Return [X, Y] of the center of cell containing provided text 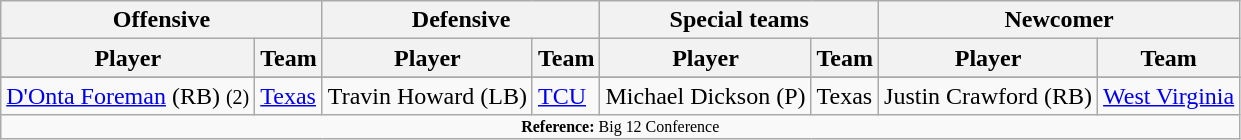
Justin Crawford (RB) [988, 96]
TCU [566, 96]
Newcomer [1060, 20]
Travin Howard (LB) [427, 96]
D'Onta Foreman (RB) (2) [128, 96]
West Virginia [1169, 96]
Reference: Big 12 Conference [620, 127]
Offensive [162, 20]
Special teams [740, 20]
Defensive [461, 20]
Michael Dickson (P) [706, 96]
